From the cell containing the given text, extract its center point as [x, y] coordinate. 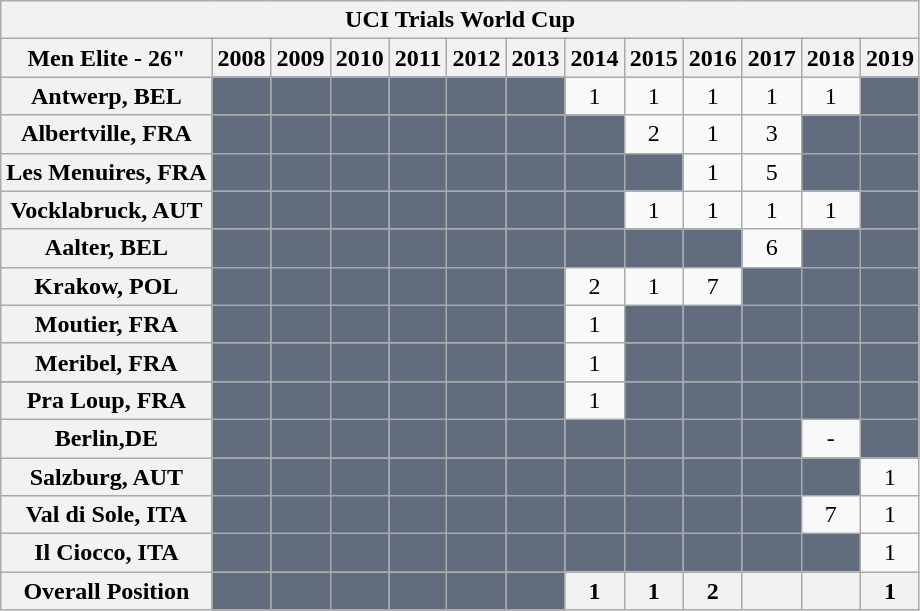
2019 [890, 58]
Men Elite - 26" [106, 58]
2015 [654, 58]
Les Menuires, FRA [106, 172]
Pra Loup, FRA [106, 400]
Salzburg, AUT [106, 477]
2014 [594, 58]
Krakow, POL [106, 286]
Antwerp, BEL [106, 96]
Meribel, FRA [106, 362]
2017 [772, 58]
2010 [360, 58]
2012 [476, 58]
6 [772, 248]
Berlin,DE [106, 438]
2013 [536, 58]
- [830, 438]
Aalter, BEL [106, 248]
Moutier, FRA [106, 324]
Vocklabruck, AUT [106, 210]
Overall Position [106, 591]
3 [772, 134]
Il Ciocco, ITA [106, 553]
UCI Trials World Cup [460, 20]
2009 [300, 58]
2011 [418, 58]
Albertville, FRA [106, 134]
2016 [712, 58]
2008 [242, 58]
2018 [830, 58]
Val di Sole, ITA [106, 515]
5 [772, 172]
